Detect which cell encompasses the target text, then output its [X, Y] center coordinate. 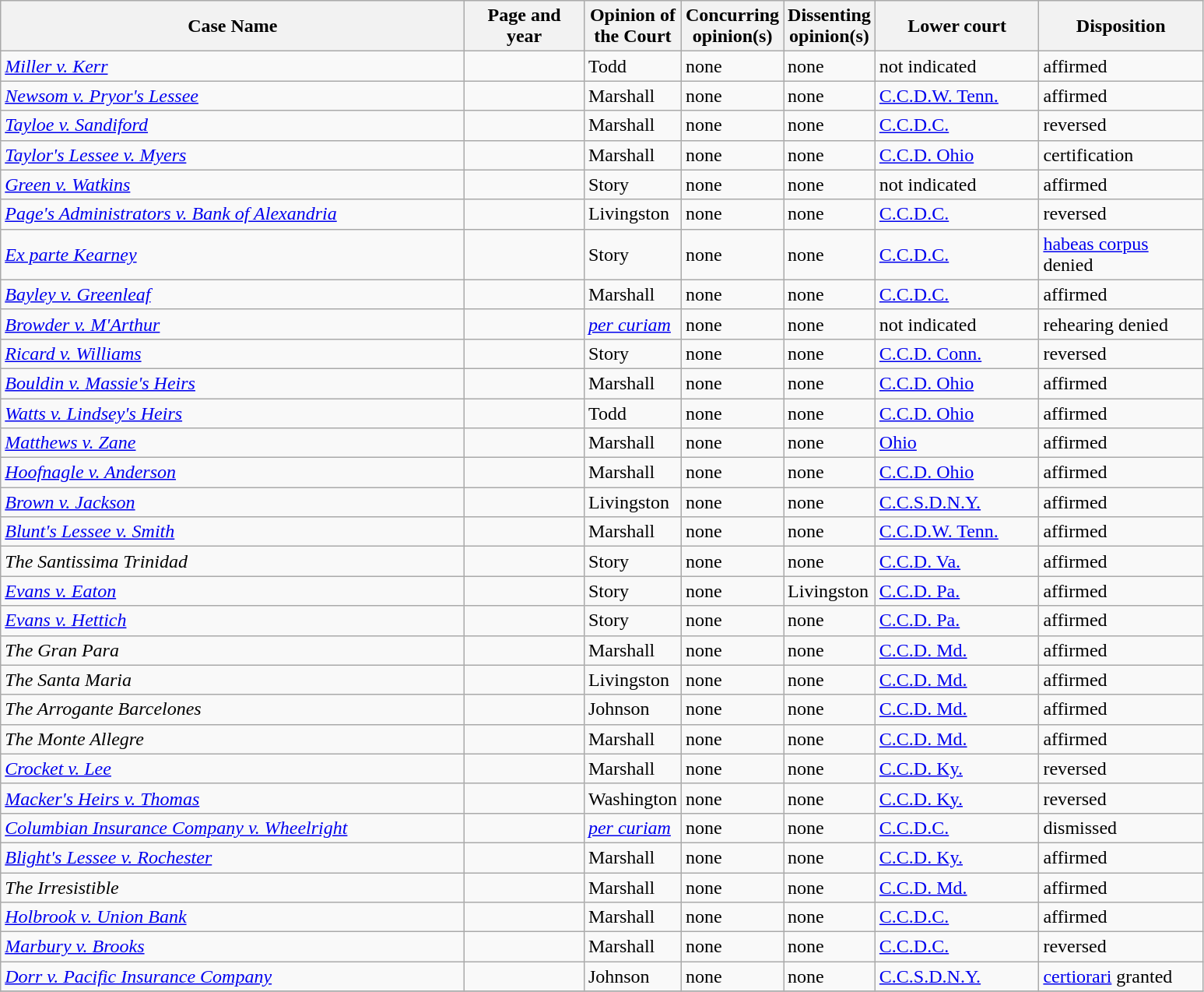
Browder v. M'Arthur [233, 324]
rehearing denied [1121, 324]
Bouldin v. Massie's Heirs [233, 383]
Macker's Heirs v. Thomas [233, 798]
certification [1121, 155]
Lower court [957, 26]
Columbian Insurance Company v. Wheelright [233, 828]
Holbrook v. Union Bank [233, 917]
Page and year [525, 26]
Evans v. Eaton [233, 591]
Matthews v. Zane [233, 443]
Opinion of the Court [632, 26]
The Santissima Trinidad [233, 561]
Case Name [233, 26]
Bayley v. Greenleaf [233, 294]
The Santa Maria [233, 680]
habeas corpus denied [1121, 254]
Crocket v. Lee [233, 769]
The Monte Allegre [233, 739]
C.C.D. Conn. [957, 354]
Tayloe v. Sandiford [233, 125]
dismissed [1121, 828]
Brown v. Jackson [233, 502]
Hoofnagle v. Anderson [233, 473]
Taylor's Lessee v. Myers [233, 155]
Ex parte Kearney [233, 254]
Washington [632, 798]
Miller v. Kerr [233, 66]
Watts v. Lindsey's Heirs [233, 413]
Green v. Watkins [233, 185]
Dissenting opinion(s) [830, 26]
The Gran Para [233, 650]
certiorari granted [1121, 976]
Concurring opinion(s) [733, 26]
Marbury v. Brooks [233, 947]
Disposition [1121, 26]
Ohio [957, 443]
Newsom v. Pryor's Lessee [233, 96]
Blunt's Lessee v. Smith [233, 532]
Evans v. Hettich [233, 621]
Blight's Lessee v. Rochester [233, 857]
The Irresistible [233, 887]
Page's Administrators v. Bank of Alexandria [233, 214]
C.C.D. Va. [957, 561]
The Arrogante Barcelones [233, 709]
Dorr v. Pacific Insurance Company [233, 976]
Ricard v. Williams [233, 354]
